Find where the given text appears and provide that cell's center as (x, y) coordinate. 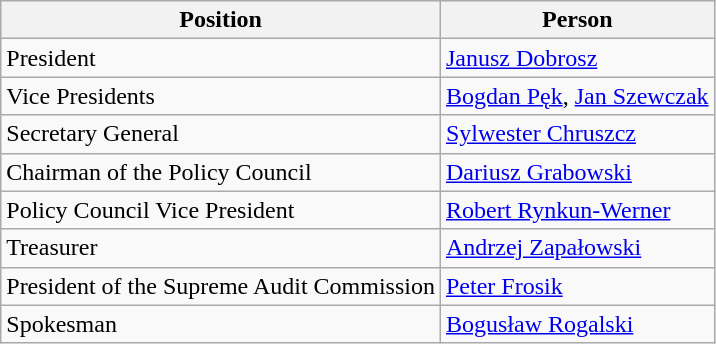
Bogdan Pęk, Jan Szewczak (577, 96)
Vice Presidents (221, 96)
Sylwester Chruszcz (577, 134)
President of the Supreme Audit Commission (221, 286)
Treasurer (221, 248)
Bogusław Rogalski (577, 324)
Position (221, 20)
Andrzej Zapałowski (577, 248)
Policy Council Vice President (221, 210)
Person (577, 20)
Chairman of the Policy Council (221, 172)
Janusz Dobrosz (577, 58)
Dariusz Grabowski (577, 172)
Peter Frosik (577, 286)
Secretary General (221, 134)
Spokesman (221, 324)
President (221, 58)
Robert Rynkun-Werner (577, 210)
